Locate the cell with the specified text and output its (x, y) center coordinate. 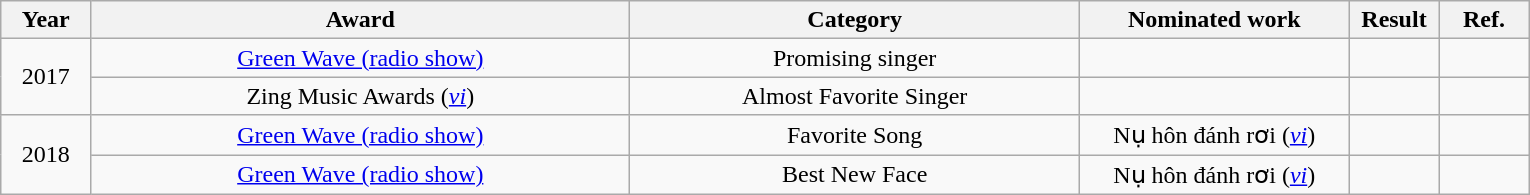
Favorite Song (854, 135)
Nominated work (1214, 20)
Result (1394, 20)
Almost Favorite Singer (854, 96)
Category (854, 20)
Zing Music Awards (vi) (360, 96)
Promising singer (854, 58)
Year (46, 20)
Best New Face (854, 174)
Award (360, 20)
Ref. (1484, 20)
2017 (46, 77)
2018 (46, 154)
